Search for the cell housing the specified text and yield its [X, Y] center coordinate. 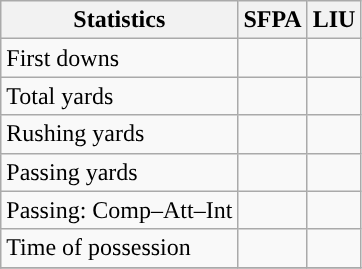
First downs [120, 58]
SFPA [272, 20]
Total yards [120, 96]
Rushing yards [120, 134]
LIU [334, 20]
Passing yards [120, 172]
Time of possession [120, 248]
Statistics [120, 20]
Passing: Comp–Att–Int [120, 210]
